Find where the given text appears and provide that cell's center as (X, Y) coordinate. 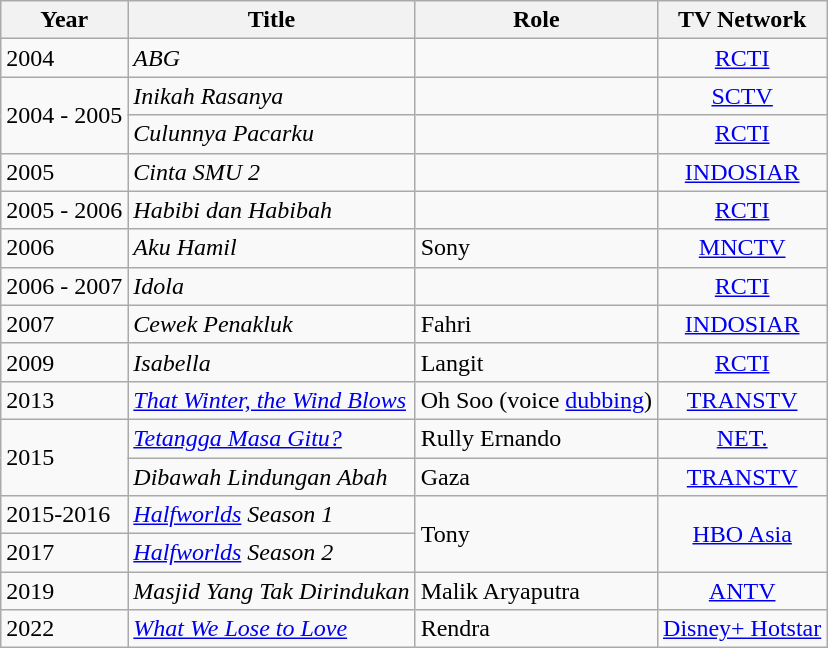
SCTV (742, 96)
Habibi dan Habibah (272, 210)
Dibawah Lindungan Abah (272, 477)
2006 - 2007 (64, 286)
What We Lose to Love (272, 629)
Inikah Rasanya (272, 96)
MNCTV (742, 248)
Oh Soo (voice dubbing) (536, 400)
2015-2016 (64, 515)
Culunnya Pacarku (272, 134)
Role (536, 20)
2005 - 2006 (64, 210)
2005 (64, 172)
ANTV (742, 591)
Rendra (536, 629)
NET. (742, 438)
2022 (64, 629)
Title (272, 20)
2004 (64, 58)
Malik Aryaputra (536, 591)
2004 - 2005 (64, 115)
Tony (536, 534)
ABG (272, 58)
Halfworlds Season 1 (272, 515)
Isabella (272, 362)
Fahri (536, 324)
2006 (64, 248)
Halfworlds Season 2 (272, 553)
Rully Ernando (536, 438)
Year (64, 20)
Idola (272, 286)
Aku Hamil (272, 248)
Langit (536, 362)
Cewek Penakluk (272, 324)
2009 (64, 362)
Cinta SMU 2 (272, 172)
2019 (64, 591)
Tetangga Masa Gitu? (272, 438)
2013 (64, 400)
Sony (536, 248)
2017 (64, 553)
Disney+ Hotstar (742, 629)
2015 (64, 457)
Masjid Yang Tak Dirindukan (272, 591)
TV Network (742, 20)
HBO Asia (742, 534)
Gaza (536, 477)
That Winter, the Wind Blows (272, 400)
2007 (64, 324)
